Pinpoint the cell where the given text exists, returning its [X, Y] midpoint coordinate. 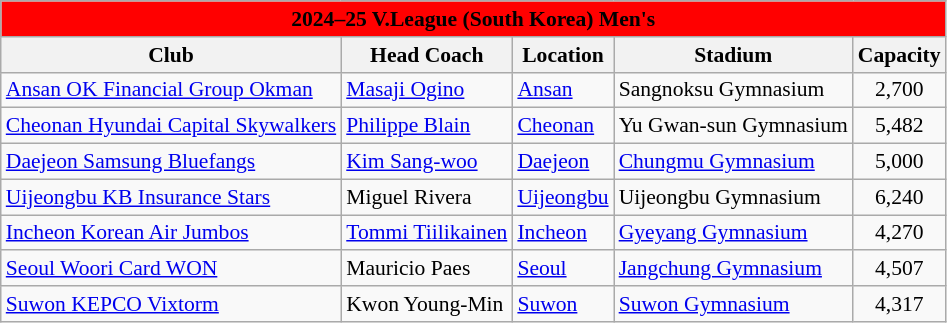
Club [171, 55]
Philippe Blain [426, 126]
Daejeon Samsung Bluefangs [171, 162]
4,270 [900, 233]
Tommi Tiilikainen [426, 233]
2024–25 V.League (South Korea) Men's [474, 19]
Uijeongbu [562, 197]
Head Coach [426, 55]
Seoul [562, 269]
Seoul Woori Card WON [171, 269]
Cheonan [562, 126]
Masaji Ogino [426, 90]
Kwon Young-Min [426, 304]
Gyeyang Gymnasium [734, 233]
Kim Sang-woo [426, 162]
Stadium [734, 55]
Capacity [900, 55]
Sangnoksu Gymnasium [734, 90]
5,482 [900, 126]
Uijeongbu KB Insurance Stars [171, 197]
Suwon KEPCO Vixtorm [171, 304]
Ansan [562, 90]
6,240 [900, 197]
Cheonan Hyundai Capital Skywalkers [171, 126]
Location [562, 55]
Suwon [562, 304]
Incheon [562, 233]
5,000 [900, 162]
4,317 [900, 304]
Uijeongbu Gymnasium [734, 197]
Incheon Korean Air Jumbos [171, 233]
Yu Gwan-sun Gymnasium [734, 126]
2,700 [900, 90]
Suwon Gymnasium [734, 304]
Mauricio Paes [426, 269]
Chungmu Gymnasium [734, 162]
4,507 [900, 269]
Miguel Rivera [426, 197]
Ansan OK Financial Group Okman [171, 90]
Daejeon [562, 162]
Jangchung Gymnasium [734, 269]
